Search for the cell housing the specified text and yield its [X, Y] center coordinate. 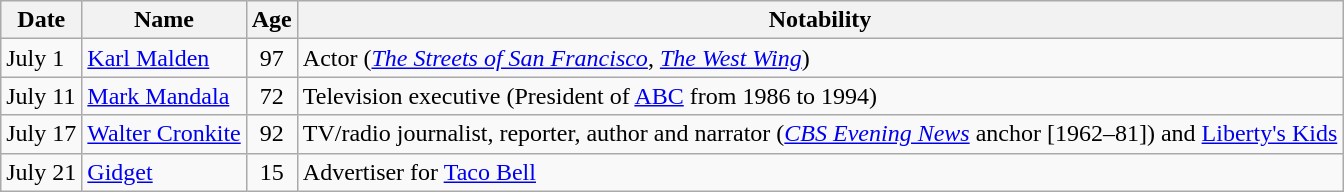
Date [42, 20]
Walter Cronkite [164, 134]
15 [272, 172]
Actor (The Streets of San Francisco, The West Wing) [820, 58]
July 11 [42, 96]
July 17 [42, 134]
Name [164, 20]
Gidget [164, 172]
97 [272, 58]
July 21 [42, 172]
TV/radio journalist, reporter, author and narrator (CBS Evening News anchor [1962–81]) and Liberty's Kids [820, 134]
92 [272, 134]
July 1 [42, 58]
Television executive (President of ABC from 1986 to 1994) [820, 96]
Age [272, 20]
Notability [820, 20]
Advertiser for Taco Bell [820, 172]
72 [272, 96]
Karl Malden [164, 58]
Mark Mandala [164, 96]
